Locate the cell with the specified text and output its [X, Y] center coordinate. 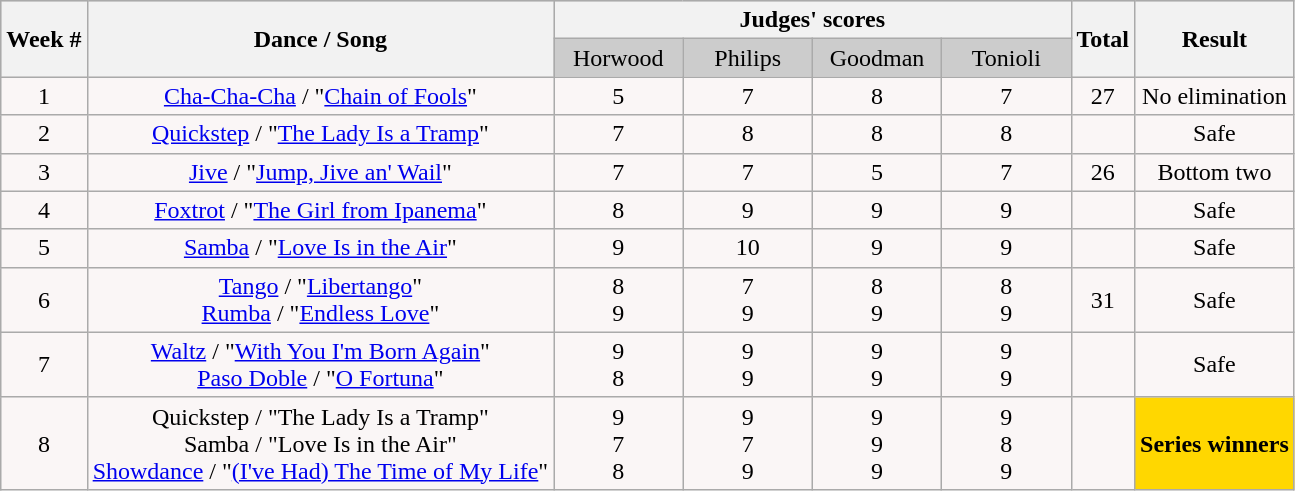
10 [748, 248]
Tango / "Libertango"Rumba / "Endless Love" [320, 300]
Bottom two [1215, 172]
Dance / Song [320, 39]
Cha-Cha-Cha / "Chain of Fools" [320, 96]
978 [618, 443]
Quickstep / "The Lady Is a Tramp"Samba / "Love Is in the Air"Showdance / "(I've Had) The Time of My Life" [320, 443]
Quickstep / "The Lady Is a Tramp" [320, 134]
Horwood [618, 58]
79 [748, 300]
979 [748, 443]
2 [44, 134]
Waltz / "With You I'm Born Again"Paso Doble / "O Fortuna" [320, 364]
27 [1103, 96]
Week # [44, 39]
Tonioli [1006, 58]
98 [618, 364]
Foxtrot / "The Girl from Ipanema" [320, 210]
1 [44, 96]
3 [44, 172]
Result [1215, 39]
Samba / "Love Is in the Air" [320, 248]
No elimination [1215, 96]
4 [44, 210]
999 [876, 443]
26 [1103, 172]
6 [44, 300]
Total [1103, 39]
Philips [748, 58]
Series winners [1215, 443]
31 [1103, 300]
Jive / "Jump, Jive an' Wail" [320, 172]
989 [1006, 443]
Judges' scores [812, 20]
Goodman [876, 58]
